Return [X, Y] of the center of cell containing provided text 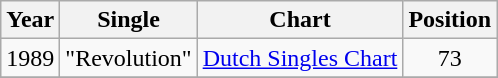
"Revolution" [128, 58]
1989 [30, 58]
Chart [300, 20]
Dutch Singles Chart [300, 58]
Single [128, 20]
Year [30, 20]
Position [450, 20]
73 [450, 58]
